Return [X, Y] of the center of cell containing provided text 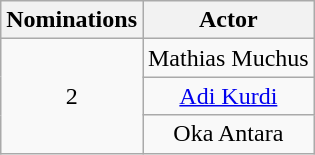
Actor [228, 20]
Mathias Muchus [228, 58]
Oka Antara [228, 134]
2 [72, 96]
Nominations [72, 20]
Adi Kurdi [228, 96]
